Identify which cell holds the provided text, then report its [X, Y] central coordinate. 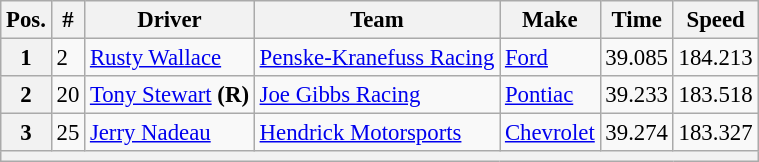
Team [376, 20]
Hendrick Motorsports [376, 133]
Tony Stewart (R) [170, 95]
1 [26, 58]
Penske-Kranefuss Racing [376, 58]
Pos. [26, 20]
Pontiac [550, 95]
Time [636, 20]
# [68, 20]
Speed [716, 20]
25 [68, 133]
Chevrolet [550, 133]
39.233 [636, 95]
39.085 [636, 58]
183.327 [716, 133]
39.274 [636, 133]
20 [68, 95]
184.213 [716, 58]
Ford [550, 58]
Driver [170, 20]
Make [550, 20]
Joe Gibbs Racing [376, 95]
Rusty Wallace [170, 58]
3 [26, 133]
Jerry Nadeau [170, 133]
183.518 [716, 95]
